Scan for the cell matching the given text and deliver its (X, Y) coordinate at center. 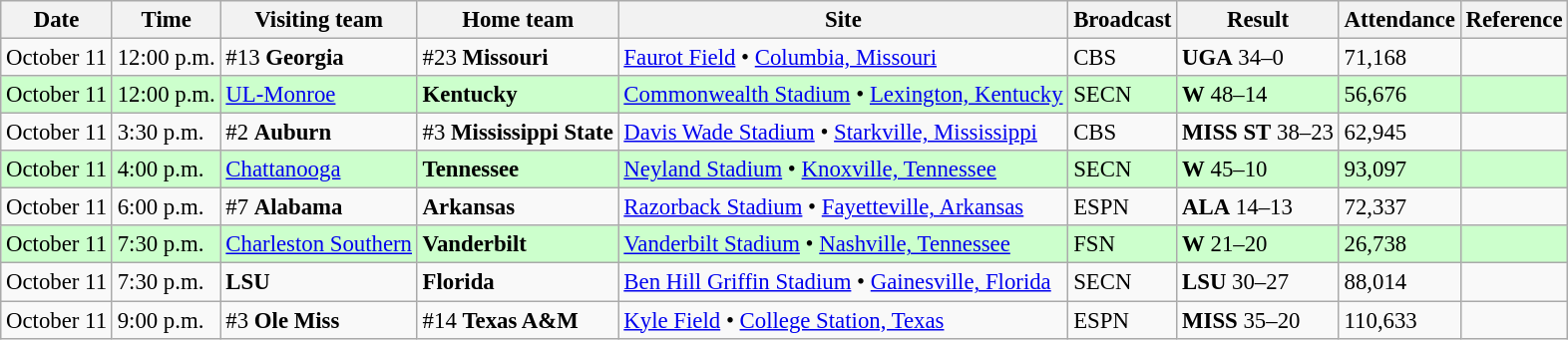
93,097 (1399, 170)
Home team (518, 20)
Chattanooga (319, 170)
W 45–10 (1259, 170)
#23 Missouri (518, 58)
#2 Auburn (319, 133)
Kentucky (518, 95)
56,676 (1399, 95)
Florida (518, 282)
Visiting team (319, 20)
#13 Georgia (319, 58)
Davis Wade Stadium • Starkville, Mississippi (844, 133)
UL-Monroe (319, 95)
88,014 (1399, 282)
Faurot Field • Columbia, Missouri (844, 58)
W 48–14 (1259, 95)
Commonwealth Stadium • Lexington, Kentucky (844, 95)
ALA 14–13 (1259, 207)
3:30 p.m. (166, 133)
Attendance (1399, 20)
LSU 30–27 (1259, 282)
110,633 (1399, 320)
71,168 (1399, 58)
FSN (1123, 244)
62,945 (1399, 133)
Kyle Field • College Station, Texas (844, 320)
Charleston Southern (319, 244)
Time (166, 20)
Vanderbilt Stadium • Nashville, Tennessee (844, 244)
Broadcast (1123, 20)
MISS 35–20 (1259, 320)
Site (844, 20)
Razorback Stadium • Fayetteville, Arkansas (844, 207)
#14 Texas A&M (518, 320)
26,738 (1399, 244)
9:00 p.m. (166, 320)
#3 Ole Miss (319, 320)
Reference (1514, 20)
Tennessee (518, 170)
LSU (319, 282)
MISS ST 38–23 (1259, 133)
6:00 p.m. (166, 207)
#3 Mississippi State (518, 133)
Result (1259, 20)
UGA 34–0 (1259, 58)
72,337 (1399, 207)
Neyland Stadium • Knoxville, Tennessee (844, 170)
Arkansas (518, 207)
4:00 p.m. (166, 170)
Date (57, 20)
W 21–20 (1259, 244)
Vanderbilt (518, 244)
Ben Hill Griffin Stadium • Gainesville, Florida (844, 282)
#7 Alabama (319, 207)
